Extract the (x, y) coordinate from the center of the cell holding the provided text.  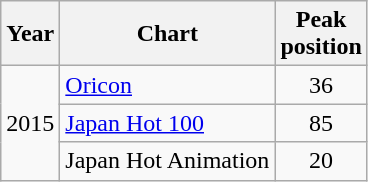
Oricon (168, 85)
Japan Hot 100 (168, 123)
85 (321, 123)
Peakposition (321, 34)
20 (321, 161)
Year (30, 34)
36 (321, 85)
2015 (30, 123)
Japan Hot Animation (168, 161)
Chart (168, 34)
